Return the [X, Y] coordinate for the center point of the cell that contains the specified text.  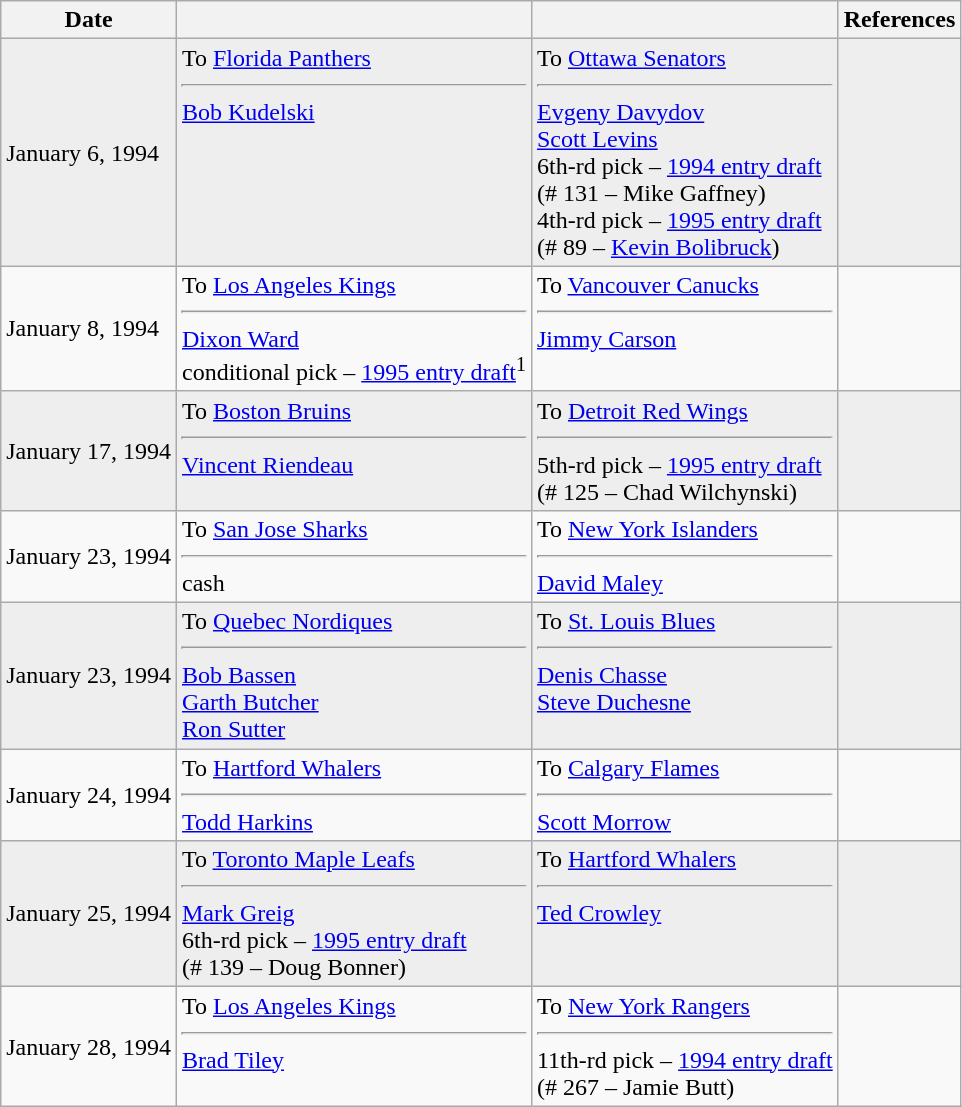
Date [89, 20]
To Hartford WhalersTed Crowley [684, 914]
To Vancouver CanucksJimmy Carson [684, 329]
To Toronto Maple LeafsMark Greig6th-rd pick – 1995 entry draft(# 139 – Doug Bonner) [354, 914]
To Calgary FlamesScott Morrow [684, 795]
To New York Rangers11th-rd pick – 1994 entry draft(# 267 – Jamie Butt) [684, 1046]
January 17, 1994 [89, 450]
January 25, 1994 [89, 914]
To Los Angeles KingsBrad Tiley [354, 1046]
To New York IslandersDavid Maley [684, 556]
To Florida PanthersBob Kudelski [354, 152]
To Los Angeles KingsDixon Wardconditional pick – 1995 entry draft1 [354, 329]
January 24, 1994 [89, 795]
References [900, 20]
January 28, 1994 [89, 1046]
To San Jose Sharkscash [354, 556]
To Hartford WhalersTodd Harkins [354, 795]
January 8, 1994 [89, 329]
To Detroit Red Wings5th-rd pick – 1995 entry draft(# 125 – Chad Wilchynski) [684, 450]
To Boston BruinsVincent Riendeau [354, 450]
To St. Louis BluesDenis ChasseSteve Duchesne [684, 676]
January 6, 1994 [89, 152]
To Quebec NordiquesBob BassenGarth ButcherRon Sutter [354, 676]
